Scan for the cell matching the given text and deliver its (x, y) coordinate at center. 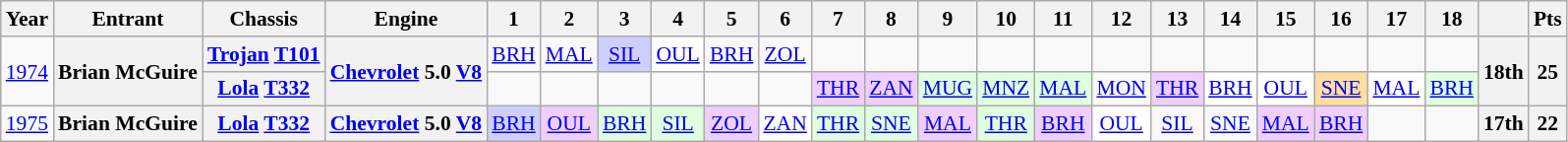
18 (1451, 19)
9 (948, 19)
25 (1547, 71)
1 (513, 19)
3 (625, 19)
1975 (28, 124)
22 (1547, 124)
4 (677, 19)
7 (838, 19)
12 (1121, 19)
18th (1504, 71)
MUG (948, 89)
MON (1121, 89)
8 (891, 19)
17 (1396, 19)
Pts (1547, 19)
Year (28, 19)
10 (1006, 19)
Entrant (128, 19)
16 (1341, 19)
5 (731, 19)
MNZ (1006, 89)
2 (569, 19)
Chassis (263, 19)
17th (1504, 124)
1974 (28, 71)
15 (1286, 19)
11 (1063, 19)
6 (784, 19)
Trojan T101 (263, 54)
13 (1178, 19)
14 (1231, 19)
Engine (407, 19)
